Scan for the cell matching the given text and deliver its (X, Y) coordinate at center. 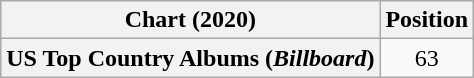
Position (427, 20)
63 (427, 58)
Chart (2020) (190, 20)
US Top Country Albums (Billboard) (190, 58)
